For the text-containing cell, return its midpoint in (X, Y) coordinate format. 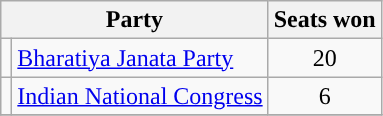
Bharatiya Janata Party (140, 58)
20 (324, 58)
Seats won (324, 20)
Party (134, 20)
Indian National Congress (140, 96)
6 (324, 96)
